Scan for the cell matching the given text and deliver its (X, Y) coordinate at center. 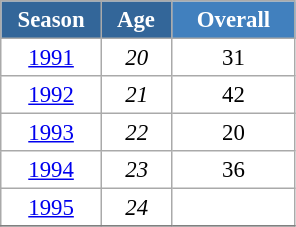
Overall (234, 20)
1993 (52, 133)
31 (234, 58)
1994 (52, 170)
1992 (52, 95)
Age (136, 20)
42 (234, 95)
1995 (52, 208)
22 (136, 133)
36 (234, 170)
23 (136, 170)
21 (136, 95)
24 (136, 208)
Season (52, 20)
1991 (52, 58)
